From the cell containing the given text, extract its center point as [x, y] coordinate. 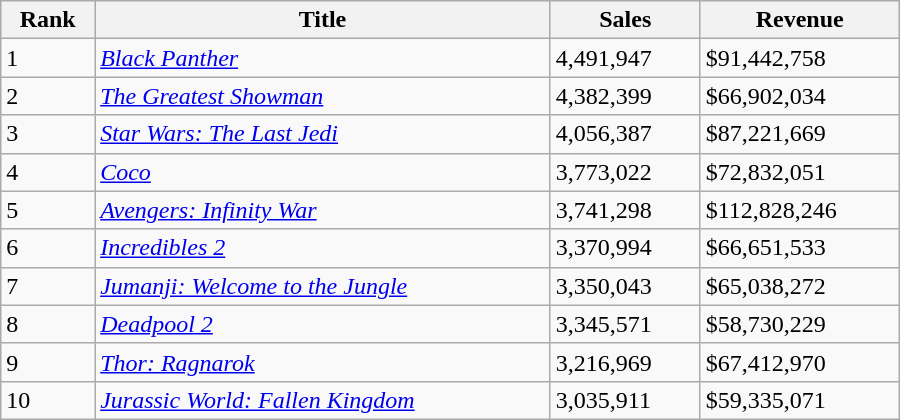
Revenue [800, 20]
$66,651,533 [800, 248]
2 [48, 96]
4 [48, 172]
$59,335,071 [800, 400]
3,370,994 [625, 248]
$65,038,272 [800, 286]
10 [48, 400]
3,216,969 [625, 362]
$112,828,246 [800, 210]
3 [48, 134]
Sales [625, 20]
1 [48, 58]
6 [48, 248]
3,035,911 [625, 400]
Rank [48, 20]
$67,412,970 [800, 362]
3,741,298 [625, 210]
$72,832,051 [800, 172]
3,345,571 [625, 324]
Thor: Ragnarok [323, 362]
Jumanji: Welcome to the Jungle [323, 286]
$87,221,669 [800, 134]
$91,442,758 [800, 58]
Title [323, 20]
4,382,399 [625, 96]
$58,730,229 [800, 324]
4,056,387 [625, 134]
Black Panther [323, 58]
8 [48, 324]
7 [48, 286]
Coco [323, 172]
5 [48, 210]
4,491,947 [625, 58]
9 [48, 362]
3,773,022 [625, 172]
Incredibles 2 [323, 248]
The Greatest Showman [323, 96]
Avengers: Infinity War [323, 210]
Star Wars: The Last Jedi [323, 134]
Deadpool 2 [323, 324]
$66,902,034 [800, 96]
Jurassic World: Fallen Kingdom [323, 400]
3,350,043 [625, 286]
